Return (X, Y) of the center of cell containing provided text 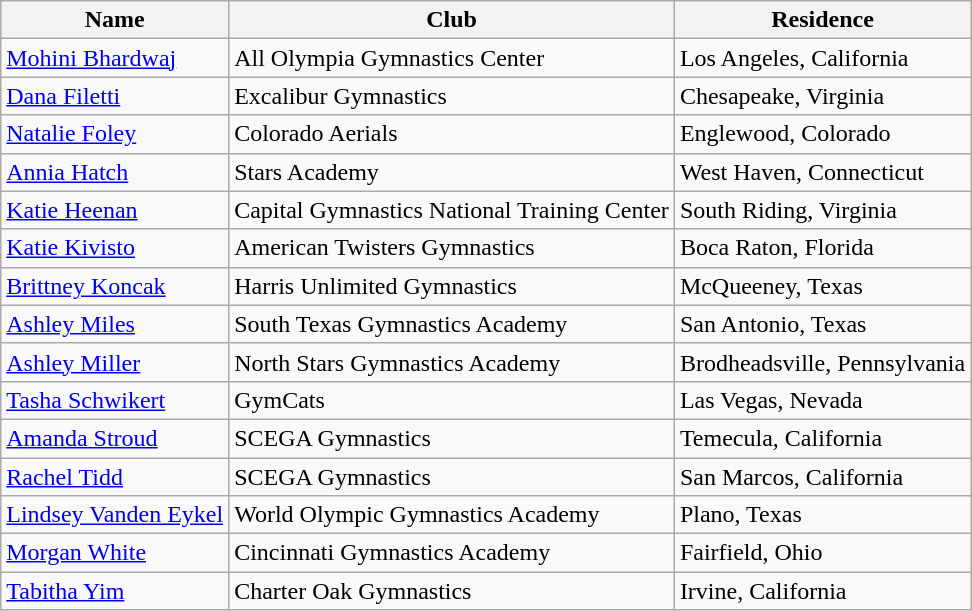
Ashley Miller (115, 362)
Las Vegas, Nevada (822, 400)
Tabitha Yim (115, 591)
Residence (822, 20)
Englewood, Colorado (822, 134)
Plano, Texas (822, 515)
Club (452, 20)
San Marcos, California (822, 477)
Morgan White (115, 553)
Los Angeles, California (822, 58)
North Stars Gymnastics Academy (452, 362)
Lindsey Vanden Eykel (115, 515)
Harris Unlimited Gymnastics (452, 286)
Name (115, 20)
Fairfield, Ohio (822, 553)
Charter Oak Gymnastics (452, 591)
San Antonio, Texas (822, 324)
Colorado Aerials (452, 134)
Ashley Miles (115, 324)
World Olympic Gymnastics Academy (452, 515)
Excalibur Gymnastics (452, 96)
Dana Filetti (115, 96)
Chesapeake, Virginia (822, 96)
Temecula, California (822, 438)
West Haven, Connecticut (822, 172)
Annia Hatch (115, 172)
Cincinnati Gymnastics Academy (452, 553)
Mohini Bhardwaj (115, 58)
Boca Raton, Florida (822, 248)
South Riding, Virginia (822, 210)
American Twisters Gymnastics (452, 248)
McQueeney, Texas (822, 286)
South Texas Gymnastics Academy (452, 324)
Katie Heenan (115, 210)
Amanda Stroud (115, 438)
Tasha Schwikert (115, 400)
Irvine, California (822, 591)
All Olympia Gymnastics Center (452, 58)
Brittney Koncak (115, 286)
Brodheadsville, Pennsylvania (822, 362)
Stars Academy (452, 172)
GymCats (452, 400)
Natalie Foley (115, 134)
Katie Kivisto (115, 248)
Rachel Tidd (115, 477)
Capital Gymnastics National Training Center (452, 210)
